Capture the cell that displays the provided text and extract its [X, Y] central coordinate. 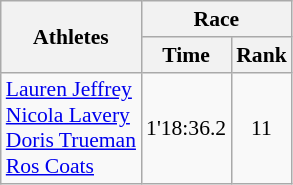
11 [262, 128]
Athletes [71, 36]
Race [216, 19]
Time [186, 55]
Rank [262, 55]
Lauren JeffreyNicola LaveryDoris TruemanRos Coats [71, 128]
1'18:36.2 [186, 128]
